Return (x, y) of the center of cell containing provided text 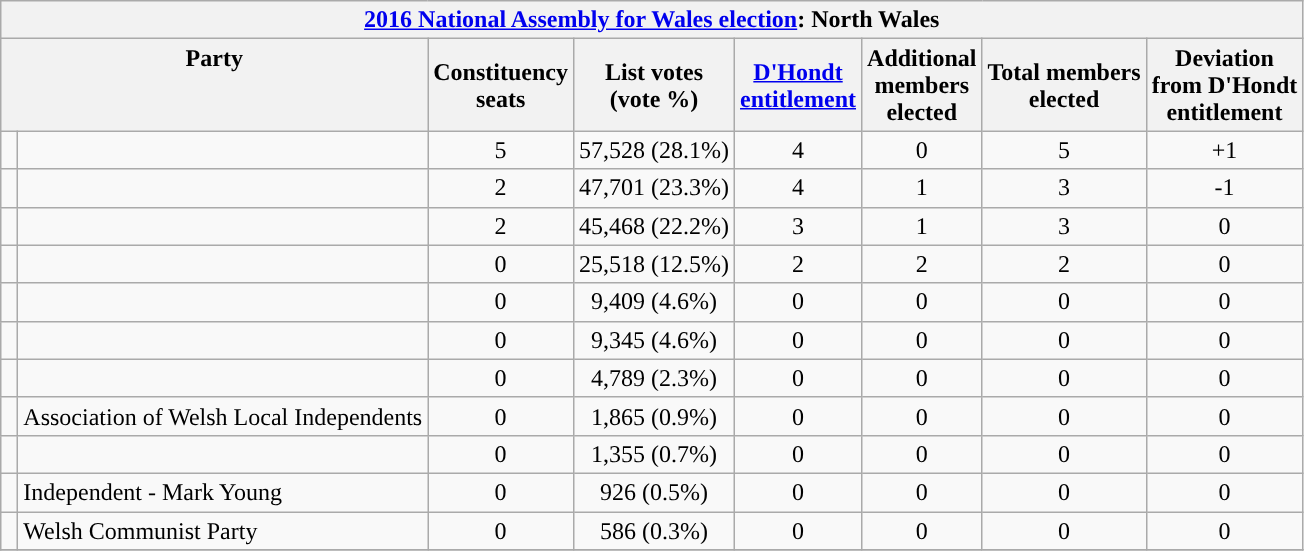
Total memberselected (1064, 85)
1,865 (0.9%) (654, 416)
47,701 (23.3%) (654, 188)
4,789 (2.3%) (654, 378)
Constituencyseats (501, 85)
-1 (1224, 188)
9,345 (4.6%) (654, 340)
Additionalmemberselected (922, 85)
9,409 (4.6%) (654, 302)
Party (214, 85)
25,518 (12.5%) (654, 264)
45,468 (22.2%) (654, 226)
1,355 (0.7%) (654, 454)
57,528 (28.1%) (654, 150)
Deviationfrom D'Hondtentitlement (1224, 85)
Independent - Mark Young (223, 492)
2016 National Assembly for Wales election: North Wales (652, 20)
Welsh Communist Party (223, 531)
586 (0.3%) (654, 531)
List votes(vote %) (654, 85)
+1 (1224, 150)
D'Hondtentitlement (798, 85)
Association of Welsh Local Independents (223, 416)
926 (0.5%) (654, 492)
